Return the [X, Y] coordinate for the center point of the cell that contains the specified text.  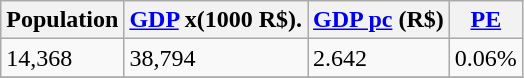
Population [62, 20]
2.642 [379, 58]
PE [486, 20]
38,794 [216, 58]
0.06% [486, 58]
GDP pc (R$) [379, 20]
GDP x(1000 R$). [216, 20]
14,368 [62, 58]
